From the cell containing the given text, extract its center point as [x, y] coordinate. 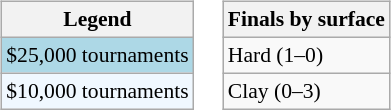
$10,000 tournaments [97, 91]
Hard (1–0) [306, 55]
Legend [97, 20]
Clay (0–3) [306, 91]
$25,000 tournaments [97, 55]
Finals by surface [306, 20]
